Scan for the cell matching the given text and deliver its (x, y) coordinate at center. 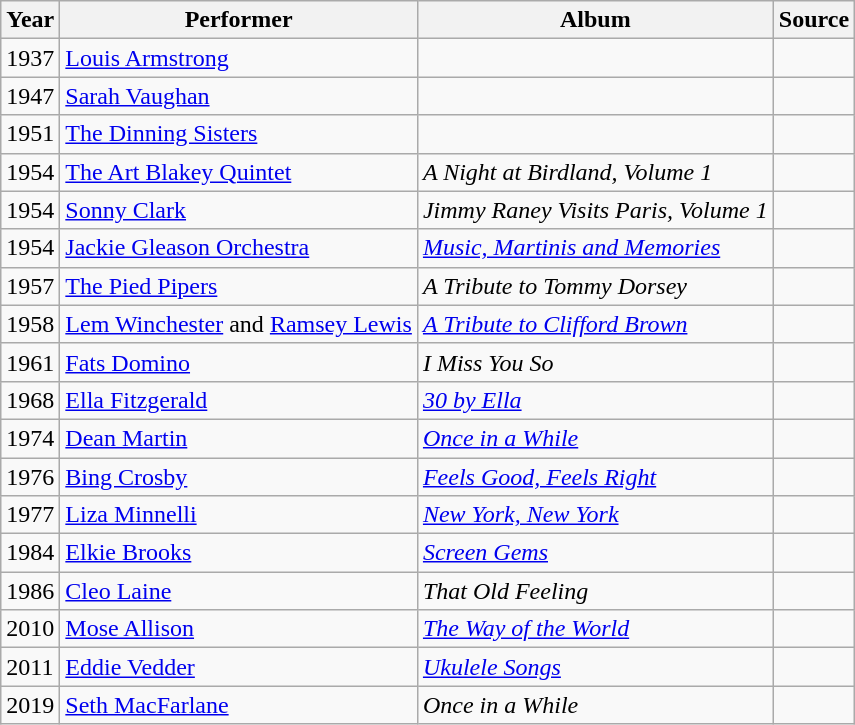
Bing Crosby (239, 477)
1974 (30, 438)
Ella Fitzgerald (239, 400)
1957 (30, 286)
Eddie Vedder (239, 667)
2010 (30, 629)
Seth MacFarlane (239, 705)
Cleo Laine (239, 591)
Album (595, 20)
The Art Blakey Quintet (239, 172)
Music, Martinis and Memories (595, 248)
Source (814, 20)
1961 (30, 362)
New York, New York (595, 515)
1947 (30, 96)
1951 (30, 134)
That Old Feeling (595, 591)
Feels Good, Feels Right (595, 477)
Sarah Vaughan (239, 96)
Sonny Clark (239, 210)
Liza Minnelli (239, 515)
1958 (30, 324)
A Night at Birdland, Volume 1 (595, 172)
Mose Allison (239, 629)
Jackie Gleason Orchestra (239, 248)
1984 (30, 553)
2011 (30, 667)
Jimmy Raney Visits Paris, Volume 1 (595, 210)
The Dinning Sisters (239, 134)
1977 (30, 515)
Elkie Brooks (239, 553)
The Way of the World (595, 629)
Lem Winchester and Ramsey Lewis (239, 324)
The Pied Pipers (239, 286)
A Tribute to Clifford Brown (595, 324)
A Tribute to Tommy Dorsey (595, 286)
Year (30, 20)
I Miss You So (595, 362)
1976 (30, 477)
1986 (30, 591)
30 by Ella (595, 400)
2019 (30, 705)
Ukulele Songs (595, 667)
1937 (30, 58)
Dean Martin (239, 438)
1968 (30, 400)
Louis Armstrong (239, 58)
Performer (239, 20)
Screen Gems (595, 553)
Fats Domino (239, 362)
